Scan for the cell matching the given text and deliver its [X, Y] coordinate at center. 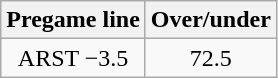
ARST −3.5 [74, 58]
Pregame line [74, 20]
72.5 [210, 58]
Over/under [210, 20]
